Detect which cell encompasses the target text, then output its (x, y) center coordinate. 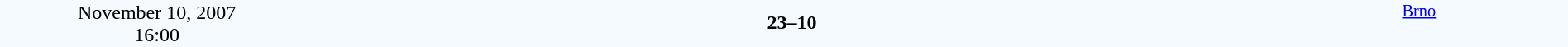
November 10, 200716:00 (157, 23)
Brno (1419, 23)
23–10 (791, 22)
